Find where the given text appears and provide that cell's center as [X, Y] coordinate. 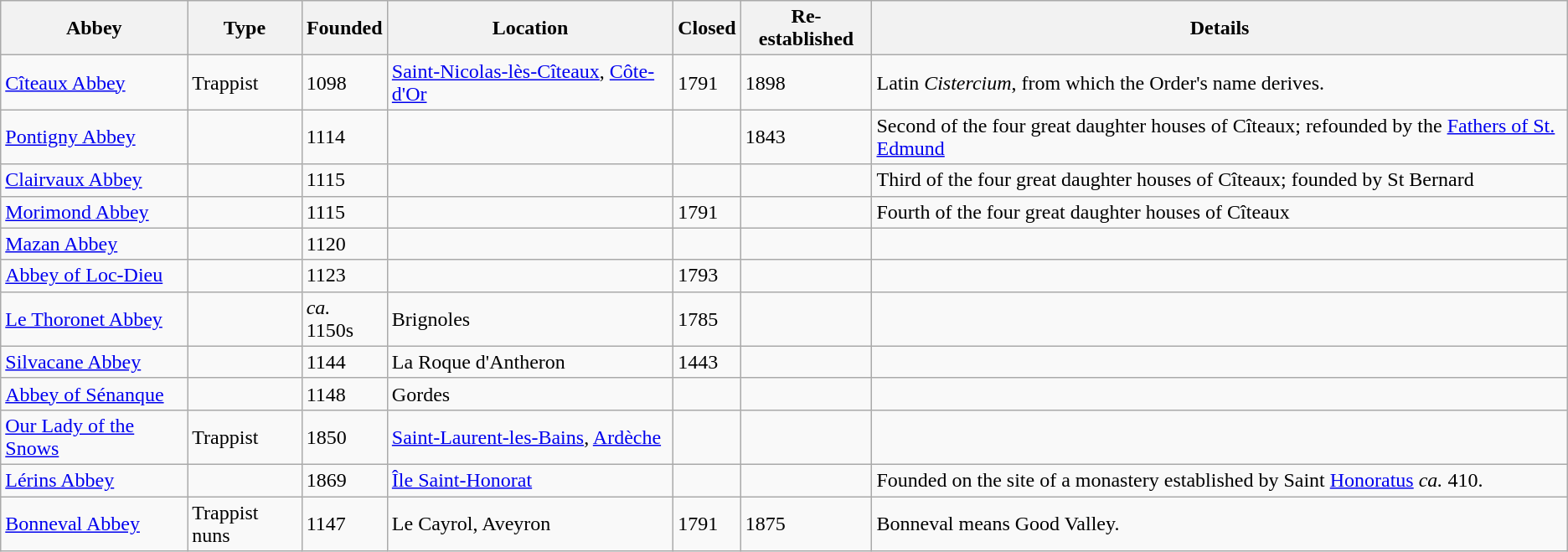
Abbey of Sénanque [94, 394]
Le Thoronet Abbey [94, 318]
Mazan Abbey [94, 244]
Fourth of the four great daughter houses of Cîteaux [1220, 212]
1443 [707, 362]
Brignoles [529, 318]
1144 [344, 362]
1120 [344, 244]
Lérins Abbey [94, 480]
Cîteaux Abbey [94, 82]
Details [1220, 28]
Latin Cistercium, from which the Order's name derives. [1220, 82]
Silvacane Abbey [94, 362]
1850 [344, 437]
1098 [344, 82]
Saint-Nicolas-lès-Cîteaux, Côte-d'Or [529, 82]
ca. 1150s [344, 318]
Second of the four great daughter houses of Cîteaux; refounded by the Fathers of St. Edmund [1220, 137]
Our Lady of the Snows [94, 437]
1148 [344, 394]
Closed [707, 28]
Bonneval Abbey [94, 523]
Saint-Laurent-les-Bains, Ardèche [529, 437]
Trappist nuns [245, 523]
Gordes [529, 394]
Re-established [806, 28]
Île Saint-Honorat [529, 480]
Pontigny Abbey [94, 137]
Bonneval means Good Valley. [1220, 523]
1147 [344, 523]
1123 [344, 276]
1114 [344, 137]
1785 [707, 318]
Founded on the site of a monastery established by Saint Honoratus ca. 410. [1220, 480]
1898 [806, 82]
Clairvaux Abbey [94, 180]
La Roque d'Antheron [529, 362]
1869 [344, 480]
Third of the four great daughter houses of Cîteaux; founded by St Bernard [1220, 180]
1793 [707, 276]
1843 [806, 137]
Type [245, 28]
Morimond Abbey [94, 212]
Abbey [94, 28]
Abbey of Loc-Dieu [94, 276]
Founded [344, 28]
Location [529, 28]
Le Cayrol, Aveyron [529, 523]
1875 [806, 523]
